Pinpoint the cell where the given text exists, returning its (X, Y) midpoint coordinate. 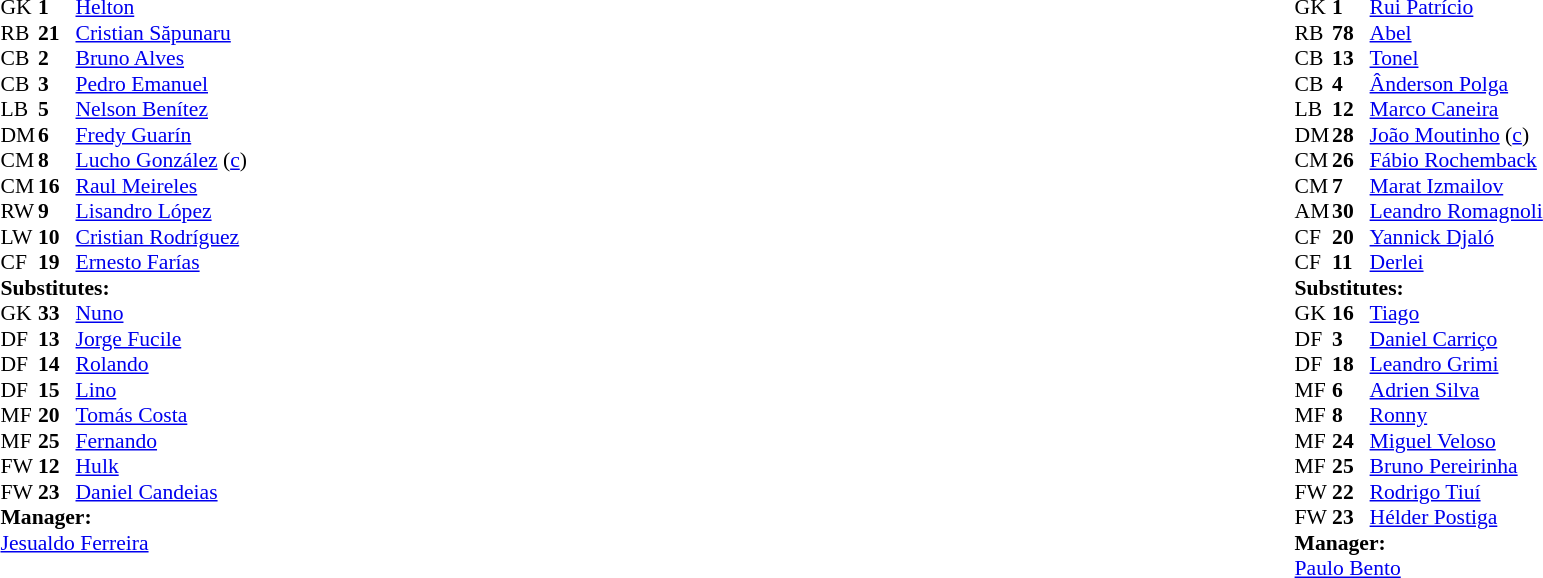
Daniel Carriço (1456, 339)
Cristian Săpunaru (162, 33)
Cristian Rodríguez (162, 237)
LW (19, 237)
21 (57, 33)
9 (57, 211)
Rolando (162, 365)
João Moutinho (c) (1456, 135)
Fernando (162, 441)
Fredy Guarín (162, 135)
Ernesto Farías (162, 263)
Bruno Alves (162, 59)
Adrien Silva (1456, 390)
Ânderson Polga (1456, 84)
2 (57, 59)
Leandro Romagnoli (1456, 211)
Tomás Costa (162, 415)
5 (57, 109)
Marco Caneira (1456, 109)
7 (1351, 186)
Lino (162, 390)
Tiago (1456, 313)
Bruno Pereirinha (1456, 467)
Yannick Djaló (1456, 237)
24 (1351, 441)
18 (1351, 365)
Leandro Grimi (1456, 365)
30 (1351, 211)
4 (1351, 84)
Rodrigo Tiuí (1456, 492)
Hulk (162, 467)
AM (1314, 211)
Jesualdo Ferreira (123, 543)
Daniel Candeias (162, 492)
28 (1351, 135)
19 (57, 263)
14 (57, 365)
Nuno (162, 313)
10 (57, 237)
22 (1351, 492)
Marat Izmailov (1456, 186)
78 (1351, 33)
Derlei (1456, 263)
Fábio Rochemback (1456, 161)
Nelson Benítez (162, 109)
Hélder Postiga (1456, 517)
Pedro Emanuel (162, 84)
26 (1351, 161)
Tonel (1456, 59)
Abel (1456, 33)
Ronny (1456, 415)
RW (19, 211)
Lisandro López (162, 211)
33 (57, 313)
Jorge Fucile (162, 339)
15 (57, 390)
Miguel Veloso (1456, 441)
11 (1351, 263)
Raul Meireles (162, 186)
Lucho González (c) (162, 161)
